Determine the (x, y) coordinate at the center of the cell enclosing the given text.  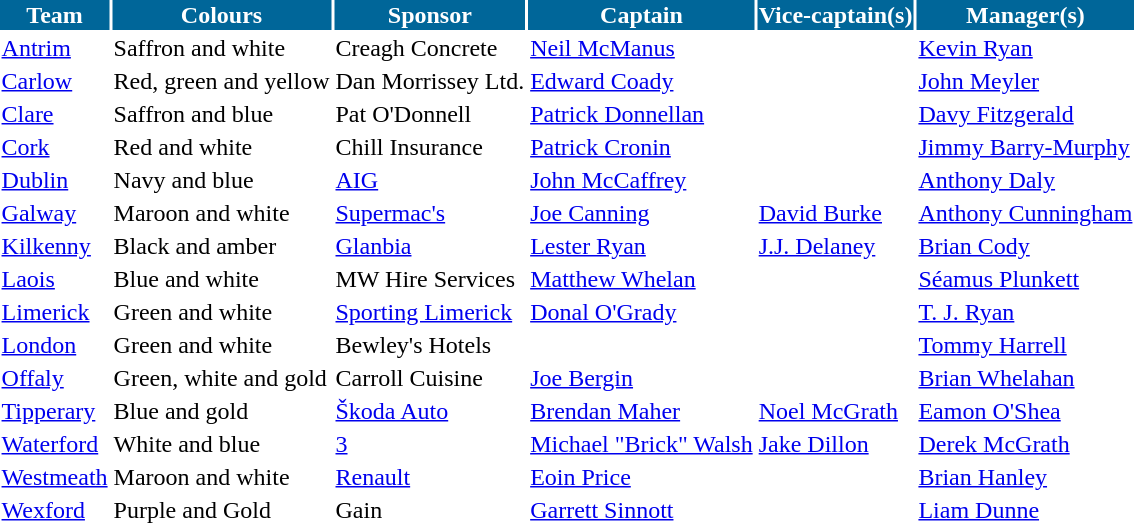
Pat O'Donnell (430, 114)
Supermac's (430, 213)
Joe Canning (642, 213)
Brendan Maher (642, 411)
Renault (430, 477)
Blue and white (222, 279)
Waterford (54, 444)
Edward Coady (642, 81)
Limerick (54, 312)
Dublin (54, 180)
MW Hire Services (430, 279)
Brian Hanley (1026, 477)
Sporting Limerick (430, 312)
Offaly (54, 378)
AIG (430, 180)
Blue and gold (222, 411)
Bewley's Hotels (430, 345)
Carlow (54, 81)
Saffron and blue (222, 114)
John McCaffrey (642, 180)
Lester Ryan (642, 246)
Neil McManus (642, 48)
Cork (54, 147)
Eoin Price (642, 477)
Glanbia (430, 246)
Saffron and white (222, 48)
Chill Insurance (430, 147)
John Meyler (1026, 81)
Matthew Whelan (642, 279)
London (54, 345)
Kevin Ryan (1026, 48)
Green, white and gold (222, 378)
Brian Whelahan (1026, 378)
Donal O'Grady (642, 312)
Colours (222, 15)
Davy Fitzgerald (1026, 114)
T. J. Ryan (1026, 312)
Team (54, 15)
Red, green and yellow (222, 81)
Creagh Concrete (430, 48)
Anthony Daly (1026, 180)
Navy and blue (222, 180)
Anthony Cunningham (1026, 213)
Red and white (222, 147)
Derek McGrath (1026, 444)
3 (430, 444)
Patrick Donnellan (642, 114)
Captain (642, 15)
Michael "Brick" Walsh (642, 444)
Eamon O'Shea (1026, 411)
Jimmy Barry-Murphy (1026, 147)
J.J. Delaney (836, 246)
Laois (54, 279)
Tommy Harrell (1026, 345)
Sponsor (430, 15)
Westmeath (54, 477)
Joe Bergin (642, 378)
Séamus Plunkett (1026, 279)
Dan Morrissey Ltd. (430, 81)
Manager(s) (1026, 15)
Galway (54, 213)
White and blue (222, 444)
Noel McGrath (836, 411)
David Burke (836, 213)
Tipperary (54, 411)
Antrim (54, 48)
Clare (54, 114)
Kilkenny (54, 246)
Patrick Cronin (642, 147)
Jake Dillon (836, 444)
Carroll Cuisine (430, 378)
Škoda Auto (430, 411)
Black and amber (222, 246)
Vice-captain(s) (836, 15)
Brian Cody (1026, 246)
